From the cell containing the given text, extract its center point as (x, y) coordinate. 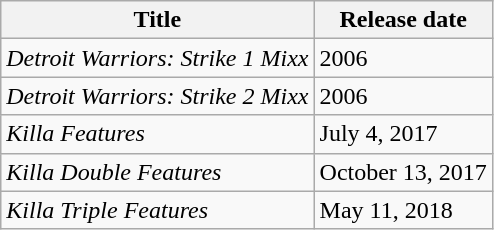
May 11, 2018 (403, 210)
Title (158, 20)
Killa Double Features (158, 172)
Release date (403, 20)
Detroit Warriors: Strike 2 Mixx (158, 96)
Detroit Warriors: Strike 1 Mixx (158, 58)
Killa Features (158, 134)
October 13, 2017 (403, 172)
Killa Triple Features (158, 210)
July 4, 2017 (403, 134)
